Determine the (x, y) coordinate at the center of the cell enclosing the given text.  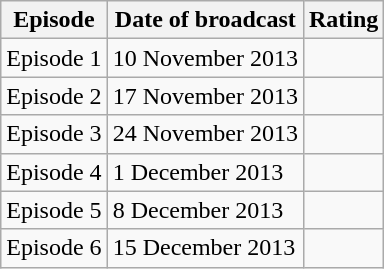
15 December 2013 (205, 248)
10 November 2013 (205, 58)
Episode (54, 20)
Episode 2 (54, 96)
Rating (343, 20)
8 December 2013 (205, 210)
Episode 1 (54, 58)
24 November 2013 (205, 134)
Episode 3 (54, 134)
Episode 6 (54, 248)
Episode 5 (54, 210)
Episode 4 (54, 172)
Date of broadcast (205, 20)
17 November 2013 (205, 96)
1 December 2013 (205, 172)
